From the cell containing the given text, extract its center point as [X, Y] coordinate. 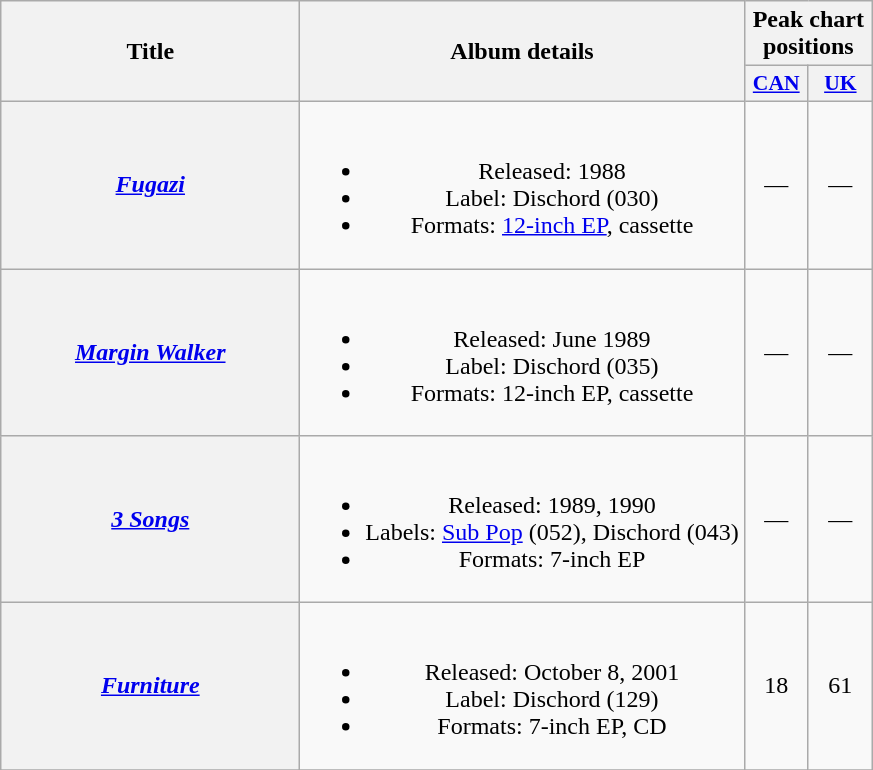
Released: 1989, 1990Labels: Sub Pop (052), Dischord (043)Formats: 7-inch EP [522, 520]
CAN [776, 84]
61 [840, 686]
Furniture [150, 686]
UK [840, 84]
18 [776, 686]
3 Songs [150, 520]
Margin Walker [150, 352]
Released: 1988Label: Dischord (030)Formats: 12-inch EP, cassette [522, 184]
Title [150, 52]
Released: June 1989Label: Dischord (035)Formats: 12-inch EP, cassette [522, 352]
Fugazi [150, 184]
Peak chart positions [808, 34]
Album details [522, 52]
Released: October 8, 2001Label: Dischord (129)Formats: 7-inch EP, CD [522, 686]
